Capture the cell that displays the provided text and extract its (X, Y) central coordinate. 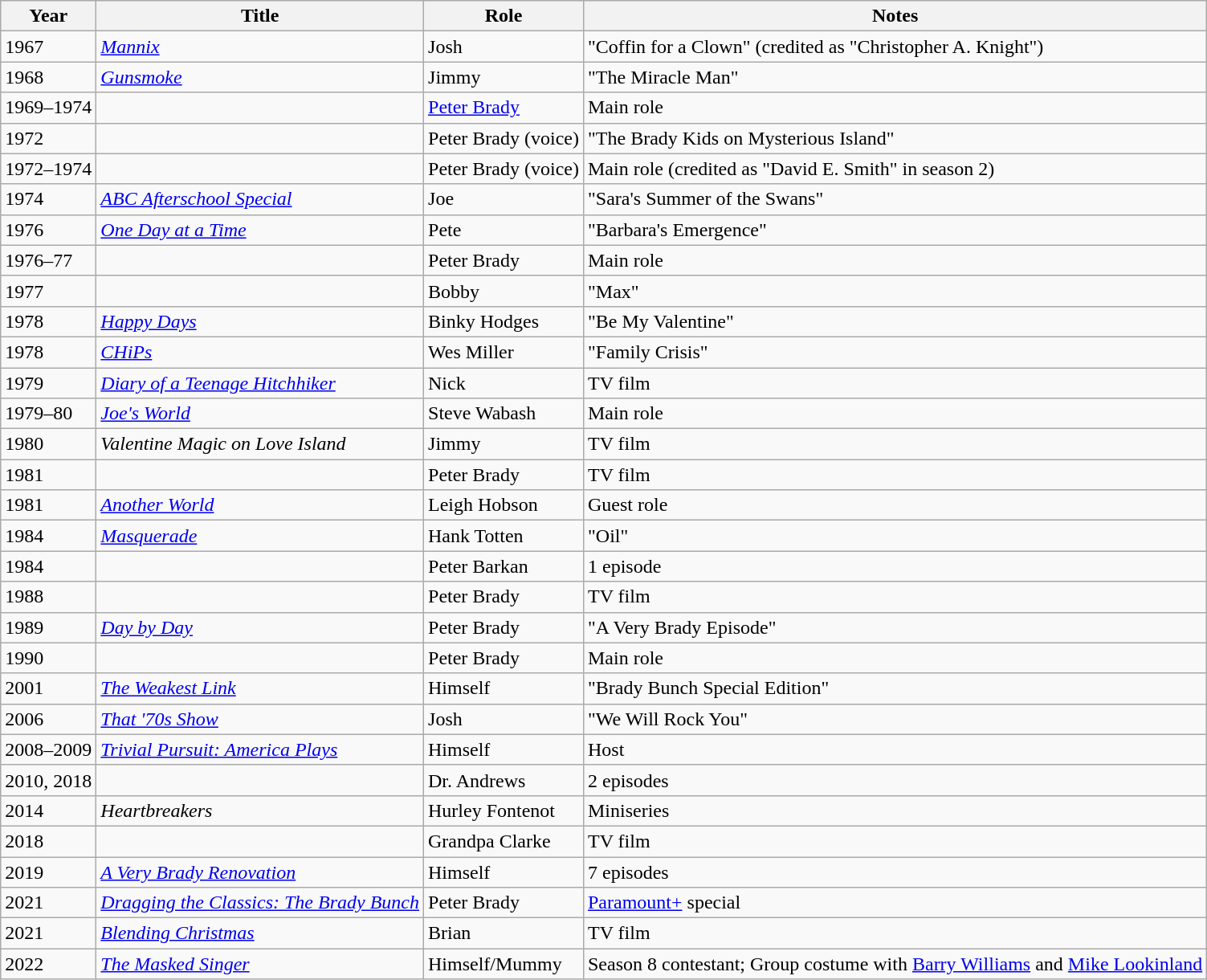
Valentine Magic on Love Island (260, 444)
1979 (48, 383)
Heartbreakers (260, 811)
1990 (48, 658)
Nick (504, 383)
ABC Afterschool Special (260, 199)
That '70s Show (260, 719)
"The Miracle Man" (895, 77)
1976–77 (48, 260)
Grandpa Clarke (504, 841)
Wes Miller (504, 352)
"A Very Brady Episode" (895, 627)
2 episodes (895, 780)
One Day at a Time (260, 230)
"Max" (895, 291)
Leigh Hobson (504, 505)
2008–2009 (48, 749)
Brian (504, 933)
1969–1974 (48, 108)
"Coffin for a Clown" (credited as "Christopher A. Knight") (895, 47)
Season 8 contestant; Group costume with Barry Williams and Mike Lookinland (895, 964)
"The Brady Kids on Mysterious Island" (895, 138)
1988 (48, 597)
CHiPs (260, 352)
2022 (48, 964)
1979–80 (48, 414)
1989 (48, 627)
Miniseries (895, 811)
Guest role (895, 505)
Binky Hodges (504, 321)
Role (504, 16)
The Masked Singer (260, 964)
"Sara's Summer of the Swans" (895, 199)
Day by Day (260, 627)
Mannix (260, 47)
Joe's World (260, 414)
Gunsmoke (260, 77)
1972 (48, 138)
Another World (260, 505)
Steve Wabash (504, 414)
1976 (48, 230)
"We Will Rock You" (895, 719)
Masquerade (260, 536)
Bobby (504, 291)
Trivial Pursuit: America Plays (260, 749)
Himself/Mummy (504, 964)
1968 (48, 77)
2019 (48, 872)
7 episodes (895, 872)
Hank Totten (504, 536)
Joe (504, 199)
Host (895, 749)
1977 (48, 291)
Main role (credited as "David E. Smith" in season 2) (895, 169)
Title (260, 16)
Year (48, 16)
Diary of a Teenage Hitchhiker (260, 383)
2014 (48, 811)
Blending Christmas (260, 933)
Dr. Andrews (504, 780)
2001 (48, 688)
Dragging the Classics: The Brady Bunch (260, 903)
1967 (48, 47)
2006 (48, 719)
Pete (504, 230)
Paramount+ special (895, 903)
"Brady Bunch Special Edition" (895, 688)
1980 (48, 444)
1974 (48, 199)
"Barbara's Emergence" (895, 230)
"Oil" (895, 536)
"Family Crisis" (895, 352)
1 episode (895, 566)
"Be My Valentine" (895, 321)
2018 (48, 841)
Happy Days (260, 321)
The Weakest Link (260, 688)
1972–1974 (48, 169)
Hurley Fontenot (504, 811)
2010, 2018 (48, 780)
Peter Barkan (504, 566)
A Very Brady Renovation (260, 872)
Notes (895, 16)
